For the text-containing cell, return its midpoint in (X, Y) coordinate format. 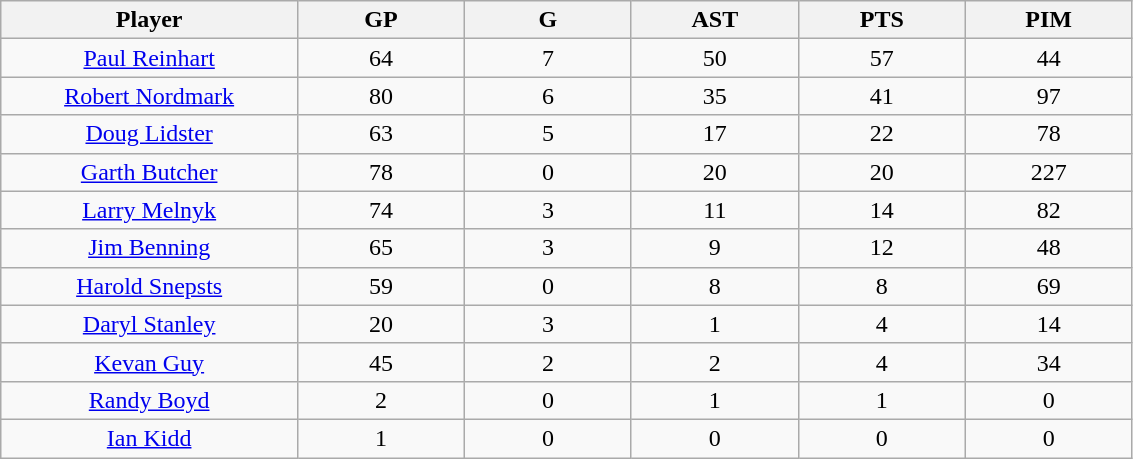
5 (548, 134)
59 (382, 286)
GP (382, 20)
9 (714, 248)
82 (1048, 210)
Kevan Guy (150, 362)
45 (382, 362)
41 (882, 96)
Player (150, 20)
Larry Melnyk (150, 210)
Garth Butcher (150, 172)
65 (382, 248)
34 (1048, 362)
Harold Snepsts (150, 286)
Robert Nordmark (150, 96)
PIM (1048, 20)
97 (1048, 96)
57 (882, 58)
Paul Reinhart (150, 58)
48 (1048, 248)
Daryl Stanley (150, 324)
69 (1048, 286)
6 (548, 96)
12 (882, 248)
17 (714, 134)
Jim Benning (150, 248)
63 (382, 134)
7 (548, 58)
227 (1048, 172)
74 (382, 210)
64 (382, 58)
22 (882, 134)
PTS (882, 20)
50 (714, 58)
AST (714, 20)
35 (714, 96)
Randy Boyd (150, 400)
44 (1048, 58)
80 (382, 96)
G (548, 20)
Doug Lidster (150, 134)
Ian Kidd (150, 438)
11 (714, 210)
